Search for the cell housing the specified text and yield its [x, y] center coordinate. 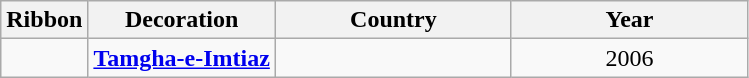
2006 [629, 58]
Decoration [182, 20]
Ribbon [44, 20]
Tamgha-e-Imtiaz [182, 58]
Year [629, 20]
Country [393, 20]
